For the text-containing cell, return its midpoint in (X, Y) coordinate format. 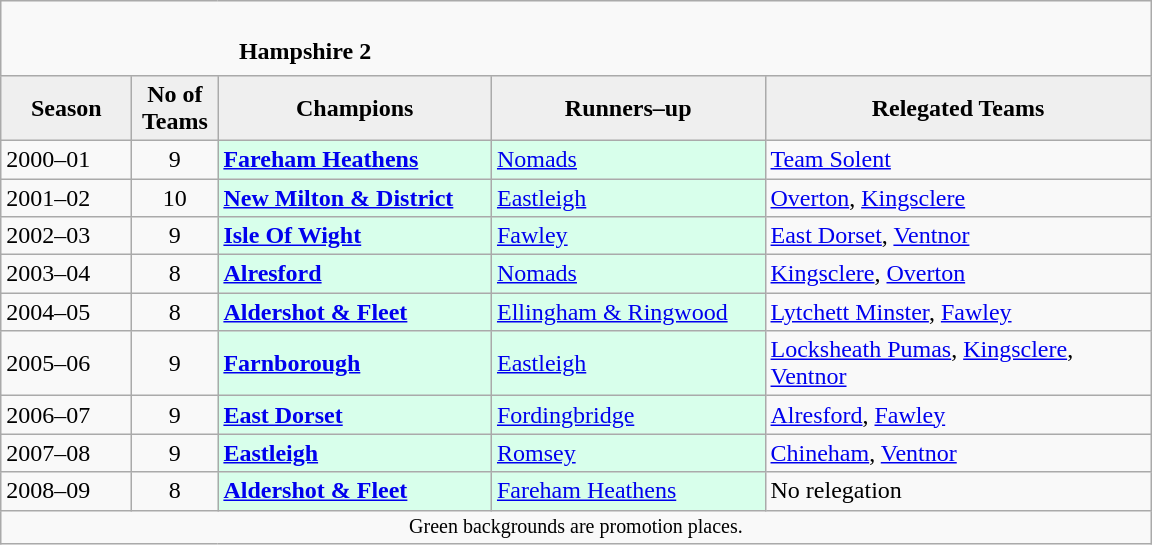
2001–02 (66, 197)
Chineham, Ventnor (958, 453)
East Dorset (355, 415)
Ellingham & Ringwood (628, 312)
2008–09 (66, 491)
Fordingbridge (628, 415)
2007–08 (66, 453)
Champions (355, 108)
2006–07 (66, 415)
2000–01 (66, 159)
Relegated Teams (958, 108)
Locksheath Pumas, Kingsclere, Ventnor (958, 364)
Green backgrounds are promotion places. (576, 526)
Alresford (355, 274)
Farnborough (355, 364)
2004–05 (66, 312)
No relegation (958, 491)
2003–04 (66, 274)
East Dorset, Ventnor (958, 236)
No of Teams (175, 108)
Alresford, Fawley (958, 415)
Fawley (628, 236)
Romsey (628, 453)
10 (175, 197)
Season (66, 108)
Lytchett Minster, Fawley (958, 312)
2002–03 (66, 236)
Overton, Kingsclere (958, 197)
Isle Of Wight (355, 236)
Runners–up (628, 108)
New Milton & District (355, 197)
Team Solent (958, 159)
2005–06 (66, 364)
Kingsclere, Overton (958, 274)
